Return the (X, Y) coordinate for the center point of the cell that contains the specified text.  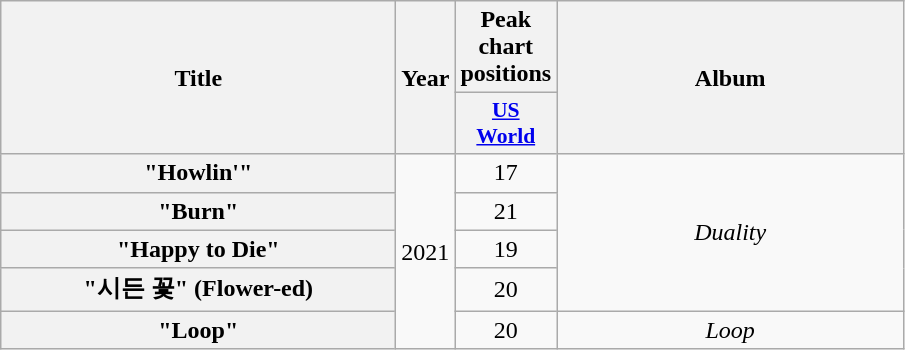
Title (198, 78)
17 (506, 173)
USWorld (506, 124)
19 (506, 249)
2021 (426, 252)
"Burn" (198, 211)
Loop (730, 330)
21 (506, 211)
Duality (730, 232)
"Loop" (198, 330)
"시든 꽃" (Flower-ed) (198, 290)
Peak chart positions (506, 47)
"Happy to Die" (198, 249)
Album (730, 78)
"Howlin'" (198, 173)
Year (426, 78)
